Capture the cell that displays the provided text and extract its [X, Y] central coordinate. 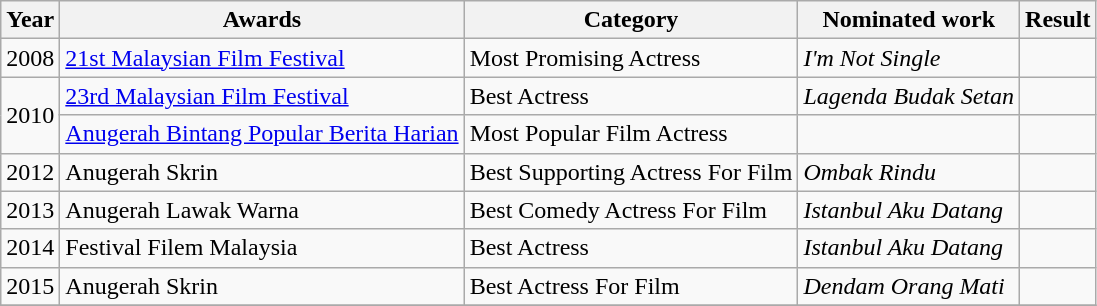
2010 [30, 115]
Year [30, 20]
Best Comedy Actress For Film [631, 210]
21st Malaysian Film Festival [262, 58]
Dendam Orang Mati [909, 286]
Best Actress For Film [631, 286]
Awards [262, 20]
Nominated work [909, 20]
23rd Malaysian Film Festival [262, 96]
Lagenda Budak Setan [909, 96]
Anugerah Lawak Warna [262, 210]
Ombak Rindu [909, 172]
Most Popular Film Actress [631, 134]
Anugerah Bintang Popular Berita Harian [262, 134]
2015 [30, 286]
Festival Filem Malaysia [262, 248]
Result [1058, 20]
2014 [30, 248]
Category [631, 20]
2013 [30, 210]
2012 [30, 172]
Most Promising Actress [631, 58]
Best Supporting Actress For Film [631, 172]
2008 [30, 58]
I'm Not Single [909, 58]
